Output the [x, y] coordinate of the center of the cell containing the given text.  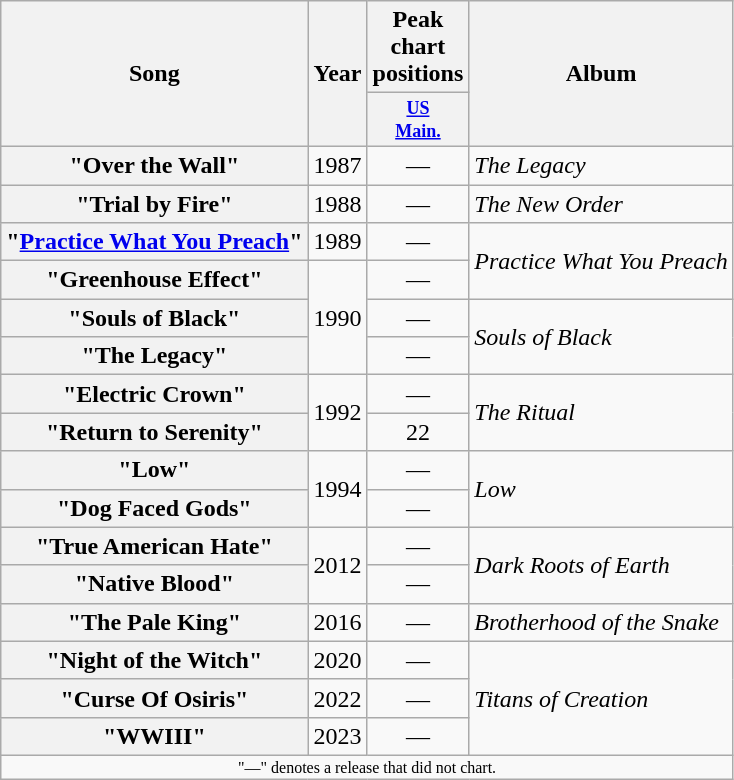
22 [418, 432]
"Curse Of Osiris" [154, 698]
Song [154, 74]
"—" denotes a release that did not chart. [368, 767]
"Night of the Witch" [154, 660]
"Souls of Black" [154, 318]
Album [602, 74]
"The Pale King" [154, 622]
The New Order [602, 204]
1994 [338, 489]
Peak chart positions [418, 47]
2016 [338, 622]
"Low" [154, 470]
2022 [338, 698]
"Trial by Fire" [154, 204]
"Electric Crown" [154, 394]
2012 [338, 565]
"WWIII" [154, 736]
Brotherhood of the Snake [602, 622]
USMain. [418, 120]
2020 [338, 660]
1988 [338, 204]
"Dog Faced Gods" [154, 508]
"The Legacy" [154, 356]
1992 [338, 413]
Titans of Creation [602, 698]
Practice What You Preach [602, 261]
1989 [338, 242]
"Practice What You Preach" [154, 242]
2023 [338, 736]
The Ritual [602, 413]
The Legacy [602, 165]
Year [338, 74]
"Native Blood" [154, 584]
Souls of Black [602, 337]
Dark Roots of Earth [602, 565]
"True American Hate" [154, 546]
Low [602, 489]
1987 [338, 165]
1990 [338, 318]
"Greenhouse Effect" [154, 280]
"Over the Wall" [154, 165]
"Return to Serenity" [154, 432]
